Output the [X, Y] coordinate of the center of the cell containing the given text.  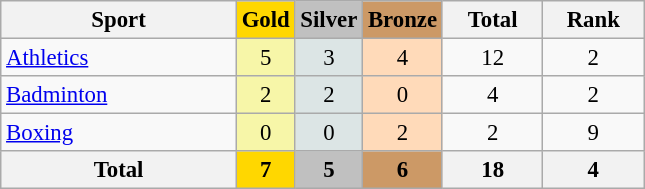
6 [403, 170]
12 [492, 58]
Gold [266, 20]
Boxing [119, 133]
Athletics [119, 58]
Bronze [403, 20]
7 [266, 170]
18 [492, 170]
3 [329, 58]
Sport [119, 20]
Rank [594, 20]
Badminton [119, 95]
Silver [329, 20]
9 [594, 133]
